Output the [x, y] coordinate of the center of the cell containing the given text.  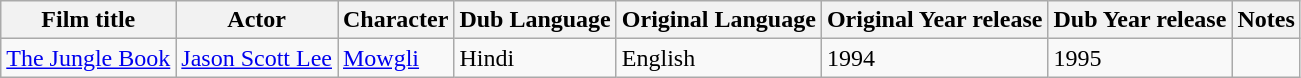
The Jungle Book [88, 58]
Character [396, 20]
Mowgli [396, 58]
Original Language [718, 20]
1995 [1140, 58]
Original Year release [934, 20]
Jason Scott Lee [257, 58]
Film title [88, 20]
Dub Year release [1140, 20]
Notes [1266, 20]
Hindi [535, 58]
1994 [934, 58]
Actor [257, 20]
English [718, 58]
Dub Language [535, 20]
